Extract the (x, y) coordinate from the center of the cell holding the provided text.  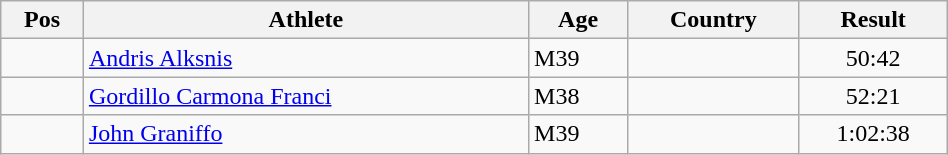
Gordillo Carmona Franci (306, 96)
Result (873, 20)
Andris Alksnis (306, 58)
Country (714, 20)
Age (578, 20)
52:21 (873, 96)
50:42 (873, 58)
M38 (578, 96)
1:02:38 (873, 134)
Pos (42, 20)
Athlete (306, 20)
John Graniffo (306, 134)
